Scan for the cell matching the given text and deliver its (X, Y) coordinate at center. 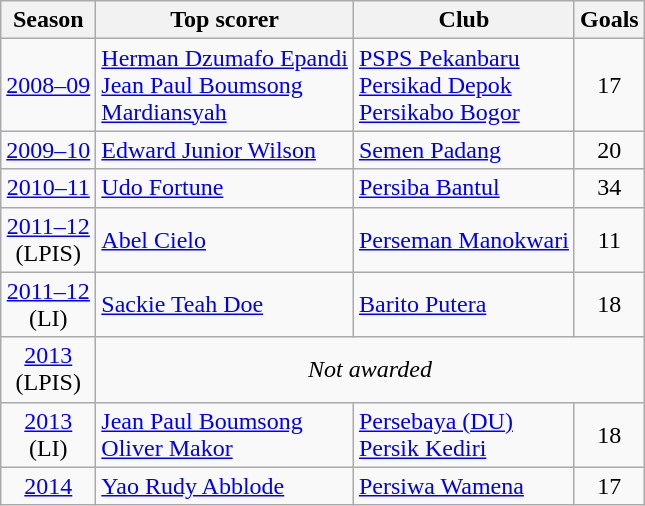
34 (609, 188)
2010–11 (48, 188)
Sackie Teah Doe (225, 304)
2014 (48, 486)
Not awarded (370, 370)
Abel Cielo (225, 240)
2008–09 (48, 85)
Udo Fortune (225, 188)
Semen Padang (464, 150)
2013(LI) (48, 434)
Perseman Manokwari (464, 240)
Persebaya (DU)Persik Kediri (464, 434)
PSPS PekanbaruPersikad DepokPersikabo Bogor (464, 85)
Season (48, 20)
Persiwa Wamena (464, 486)
2009–10 (48, 150)
20 (609, 150)
11 (609, 240)
Jean Paul Boumsong Oliver Makor (225, 434)
2011–12(LI) (48, 304)
Goals (609, 20)
Herman Dzumafo Epandi Jean Paul Boumsong Mardiansyah (225, 85)
Edward Junior Wilson (225, 150)
Yao Rudy Abblode (225, 486)
2013(LPIS) (48, 370)
Top scorer (225, 20)
Barito Putera (464, 304)
Persiba Bantul (464, 188)
2011–12(LPIS) (48, 240)
Club (464, 20)
